Extract the (x, y) coordinate from the center of the cell holding the provided text.  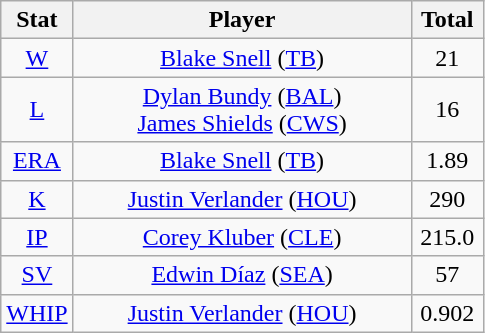
16 (447, 110)
ERA (37, 161)
Player (242, 20)
0.902 (447, 313)
21 (447, 58)
L (37, 110)
Total (447, 20)
215.0 (447, 237)
1.89 (447, 161)
K (37, 199)
Stat (37, 20)
WHIP (37, 313)
Edwin Díaz (SEA) (242, 275)
W (37, 58)
IP (37, 237)
Corey Kluber (CLE) (242, 237)
SV (37, 275)
290 (447, 199)
Dylan Bundy (BAL)James Shields (CWS) (242, 110)
57 (447, 275)
